Find where the given text appears and provide that cell's center as [x, y] coordinate. 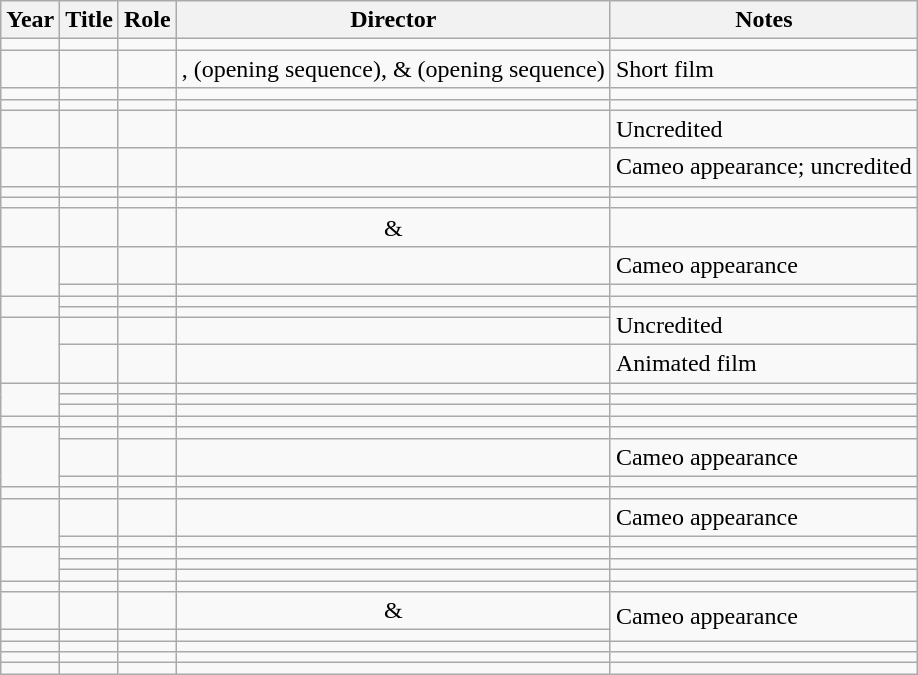
Role [147, 20]
, (opening sequence), & (opening sequence) [393, 69]
Cameo appearance; uncredited [764, 167]
Animated film [764, 364]
Director [393, 20]
Notes [764, 20]
Title [90, 20]
Year [30, 20]
Short film [764, 69]
